For the text-containing cell, return its midpoint in (x, y) coordinate format. 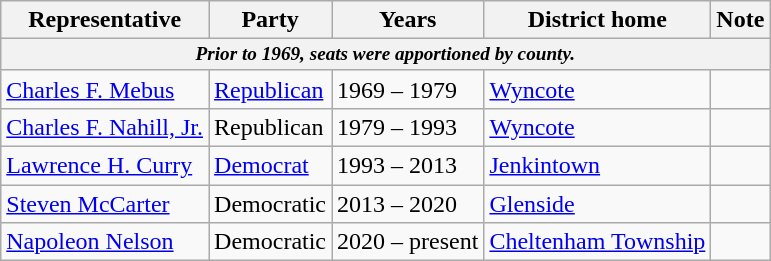
Charles F. Nahill, Jr. (105, 128)
Charles F. Mebus (105, 89)
2020 – present (408, 242)
2013 – 2020 (408, 204)
1993 – 2013 (408, 166)
Steven McCarter (105, 204)
Democrat (270, 166)
Cheltenham Township (598, 242)
Napoleon Nelson (105, 242)
Party (270, 20)
Years (408, 20)
Representative (105, 20)
Lawrence H. Curry (105, 166)
Jenkintown (598, 166)
1979 – 1993 (408, 128)
Glenside (598, 204)
Note (740, 20)
Prior to 1969, seats were apportioned by county. (386, 55)
1969 – 1979 (408, 89)
District home (598, 20)
